Find where the given text appears and provide that cell's center as (x, y) coordinate. 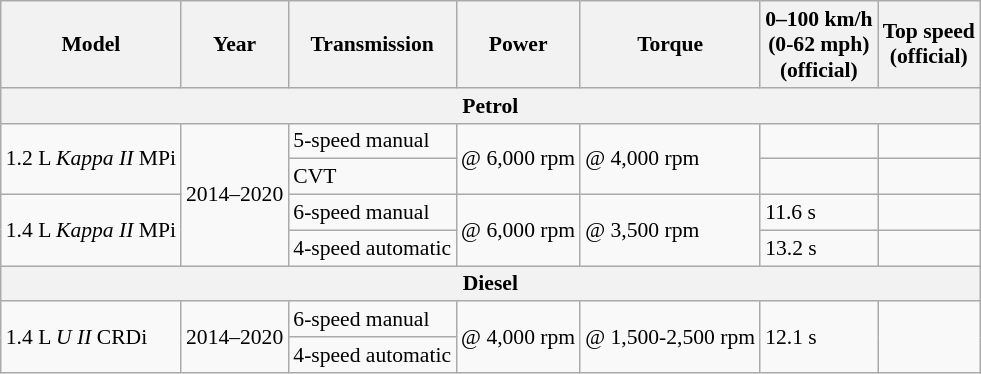
CVT (372, 177)
12.1 s (818, 338)
1.2 L Kappa II MPi (91, 158)
0–100 km/h(0-62 mph)(official) (818, 44)
@ 1,500-2,500 rpm (670, 338)
Power (518, 44)
@ 3,500 rpm (670, 230)
1.4 L U II CRDi (91, 338)
Top speed(official) (929, 44)
Petrol (490, 106)
Model (91, 44)
11.6 s (818, 213)
Torque (670, 44)
Diesel (490, 284)
1.4 L Kappa II MPi (91, 230)
13.2 s (818, 248)
Transmission (372, 44)
5-speed manual (372, 141)
Year (234, 44)
